Output the (X, Y) coordinate of the center of the cell containing the given text.  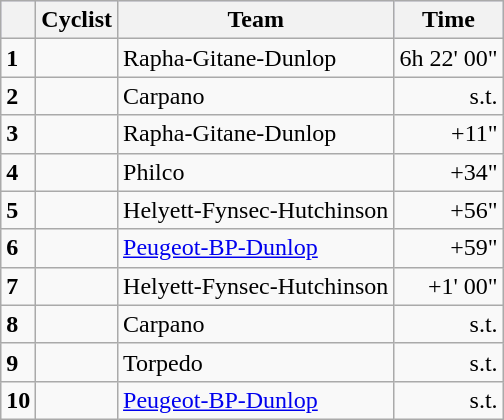
Torpedo (256, 362)
2 (18, 96)
Team (256, 20)
Philco (256, 172)
10 (18, 400)
+56" (448, 210)
8 (18, 324)
9 (18, 362)
+11" (448, 134)
6 (18, 248)
Time (448, 20)
+59" (448, 248)
+1' 00" (448, 286)
6h 22' 00" (448, 58)
Cyclist (77, 20)
4 (18, 172)
1 (18, 58)
7 (18, 286)
3 (18, 134)
5 (18, 210)
+34" (448, 172)
